Search for the cell housing the specified text and yield its [X, Y] center coordinate. 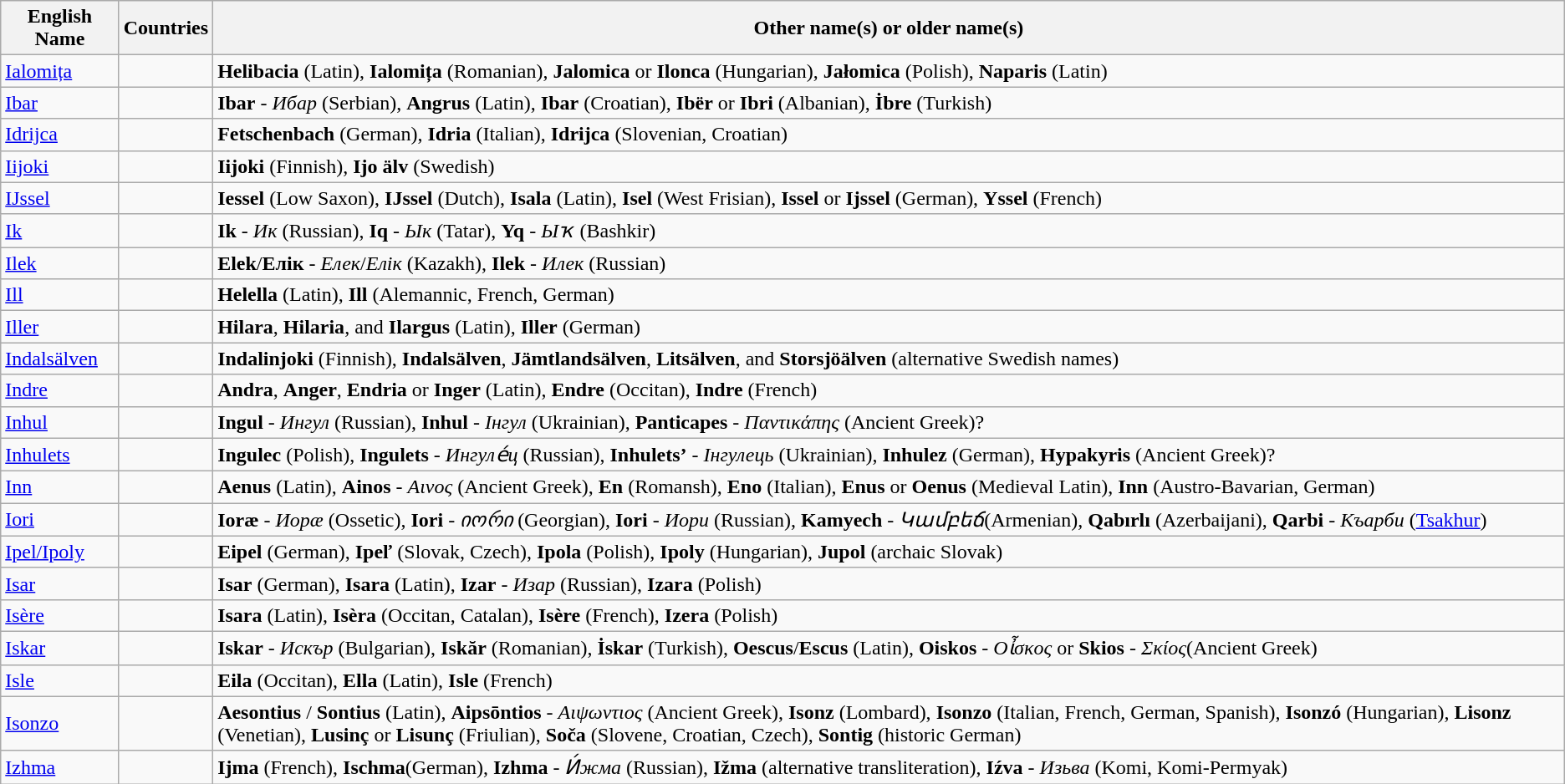
Iori [60, 520]
Inhul [60, 422]
Idrijca [60, 135]
Fetschenbach (German), Idria (Italian), Idrijca (Slovenian, Croatian) [890, 135]
Eipel (German), Ipeľ (Slovak, Czech), Ipola (Polish), Ipoly (Hungarian), Jupol (archaic Slovak) [890, 552]
Iskar - Искър (Bulgarian), Iskăr (Romanian), İskar (Turkish), Oescus/Escus (Latin), Oiskos - Οἶσκος or Skios - Σκίος(Ancient Greek) [890, 648]
Ingul - Ингул (Russian), Inhul - Інгул (Ukrainian), Panticapes - Παντικάπης (Ancient Greek)? [890, 422]
Inn [60, 487]
Isar [60, 583]
Isle [60, 680]
Isère [60, 615]
Iller [60, 327]
Countries [166, 28]
Ik [60, 231]
Inhulets [60, 455]
Indre [60, 390]
Iijoki (Finnish), Ijo älv (Swedish) [890, 166]
Ialomița [60, 71]
Ibar [60, 103]
IJssel [60, 198]
Ilek [60, 263]
Other name(s) or older name(s) [890, 28]
Helibacia (Latin), Ialomița (Romanian), Jalomica or Ilonca (Hungarian), Jałomica (Polish), Naparis (Latin) [890, 71]
Eila (Occitan), Ella (Latin), Isle (French) [890, 680]
Indalsälven [60, 359]
Iessel (Low Saxon), IJssel (Dutch), Isala (Latin), Isel (West Frisian), Issel or Ijssel (German), Yssel (French) [890, 198]
Indalinjoki (Finnish), Indalsälven, Jämtlandsälven, Litsälven, and Storsjöälven (alternative Swedish names) [890, 359]
Helella (Latin), Ill (Alemannic, French, German) [890, 295]
Isonzo [60, 724]
Ibar - Ибар (Serbian), Angrus (Latin), Ibar (Croatian), Ibër or Ibri (Albanian), İbre (Turkish) [890, 103]
Ipel/Ipoly [60, 552]
Isara (Latin), Isèra (Occitan, Catalan), Isère (French), Izera (Polish) [890, 615]
Ioræ - Иорæ (Ossetic), Iori - იორი (Georgian), Iori - Иори (Russian), Kamyech - Կամբեճ(Armenian), Qabırlı (Azerbaijani), Qarbi - Къарби (Tsakhur) [890, 520]
Ill [60, 295]
Isar (German), Isara (Latin), Izar - Изар (Russian), Izara (Polish) [890, 583]
Ijma (French), Ischma(German), Izhma - И́жма (Russian), Ižma (alternative transliteration), Iźva - Изьва (Komi, Komi-Permyak) [890, 767]
Hilara, Hilaria, and Ilargus (Latin), Iller (German) [890, 327]
Elek/Елік - Елек/Елік (Kazakh), Ilek - Илек (Russian) [890, 263]
Izhma [60, 767]
Iskar [60, 648]
English Name [60, 28]
Iijoki [60, 166]
Ingulec (Polish), Ingulets - Ингуле́ц (Russian), Inhulets’ - Інгулець (Ukrainian), Inhulez (German), Hypakyris (Ancient Greek)? [890, 455]
Ik - Ик (Russian), Iq - Ык (Tatar), Yq - Ыҡ (Bashkir) [890, 231]
Aenus (Latin), Ainos - Αινος (Ancient Greek), En (Romansh), Eno (Italian), Enus or Oenus (Medieval Latin), Inn (Austro-Bavarian, German) [890, 487]
Andra, Anger, Endria or Inger (Latin), Endre (Occitan), Indre (French) [890, 390]
